Pinpoint the cell where the given text exists, returning its [X, Y] midpoint coordinate. 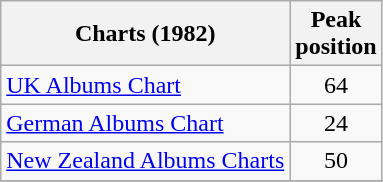
50 [336, 161]
24 [336, 123]
UK Albums Chart [146, 85]
Peakposition [336, 34]
Charts (1982) [146, 34]
64 [336, 85]
German Albums Chart [146, 123]
New Zealand Albums Charts [146, 161]
